For the text-containing cell, return its midpoint in (X, Y) coordinate format. 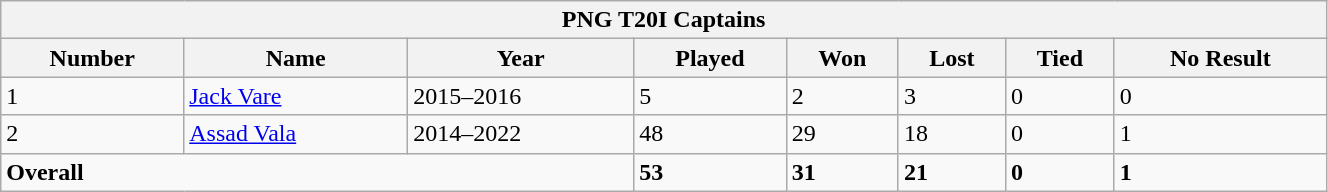
Jack Vare (296, 96)
PNG T20I Captains (664, 20)
No Result (1220, 58)
2015–2016 (521, 96)
Name (296, 58)
18 (952, 134)
Tied (1060, 58)
5 (710, 96)
Won (842, 58)
Year (521, 58)
2014–2022 (521, 134)
Assad Vala (296, 134)
Lost (952, 58)
Overall (318, 172)
53 (710, 172)
48 (710, 134)
29 (842, 134)
Played (710, 58)
21 (952, 172)
Number (92, 58)
3 (952, 96)
31 (842, 172)
